Search for the cell housing the specified text and yield its (X, Y) center coordinate. 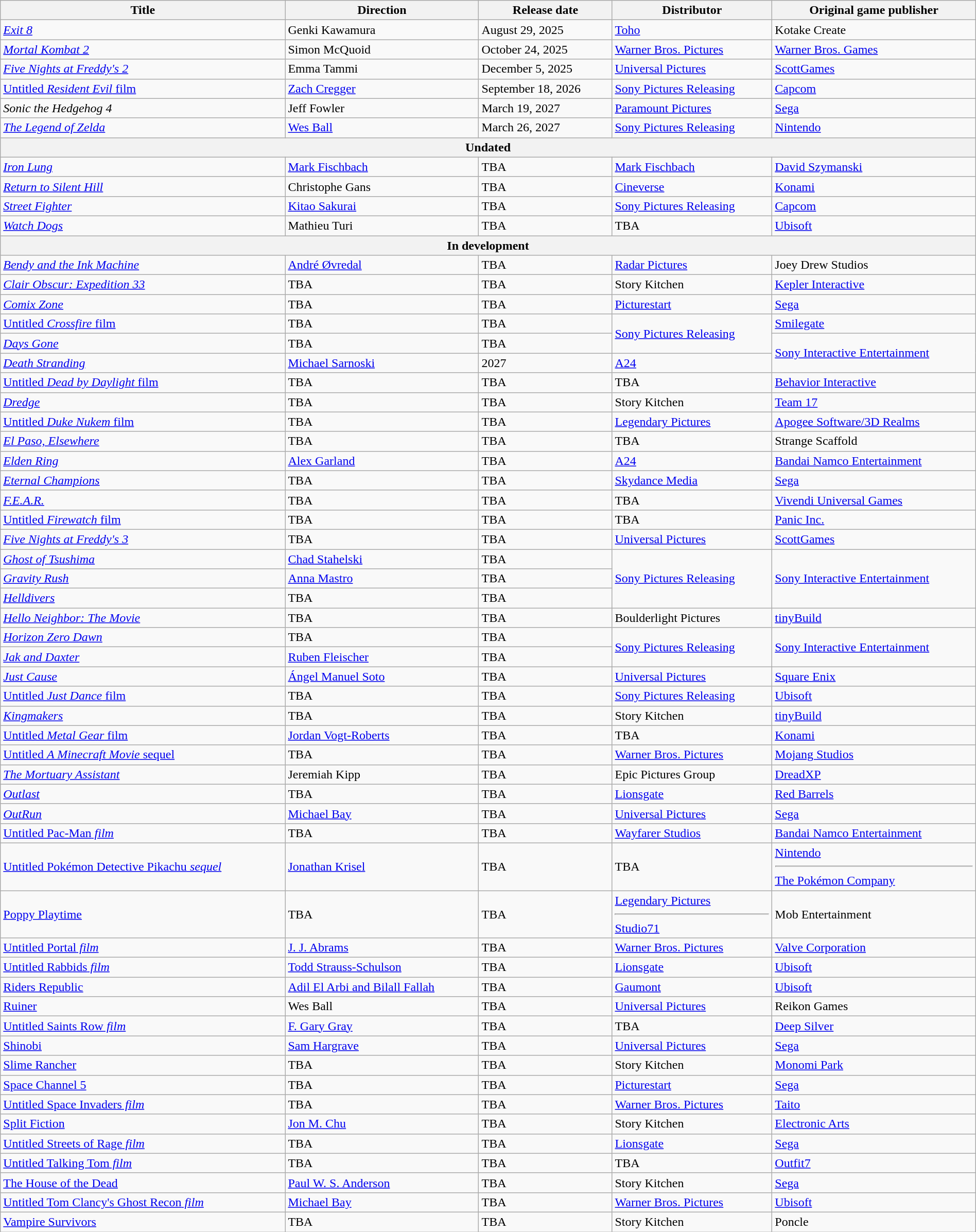
Jeff Fowler (382, 108)
André Øvredal (382, 265)
March 19, 2027 (546, 108)
Untitled Crossfire film (143, 324)
Skydance Media (692, 480)
Valve Corporation (874, 948)
Untitled A Minecraft Movie sequel (143, 755)
August 29, 2025 (546, 30)
Distributor (692, 10)
Title (143, 10)
Space Channel 5 (143, 1085)
Ghost of Tsushima (143, 559)
David Szymanski (874, 167)
Original game publisher (874, 10)
March 26, 2027 (546, 128)
Kingmakers (143, 716)
Panic Inc. (874, 519)
Taito (874, 1104)
Paramount Pictures (692, 108)
Team 17 (874, 402)
Boulderlight Pictures (692, 618)
Warner Bros. Games (874, 49)
Comix Zone (143, 304)
Split Fiction (143, 1124)
Untitled Duke Nukem film (143, 422)
Untitled Metal Gear film (143, 735)
F. Gary Gray (382, 1026)
Poncle (874, 1222)
Untitled Firewatch film (143, 519)
December 5, 2025 (546, 69)
Five Nights at Freddy's 2 (143, 69)
Untitled Rabbids film (143, 967)
Jonathan Krisel (382, 866)
Untitled Portal film (143, 948)
Untitled Resident Evil film (143, 89)
F.E.A.R. (143, 500)
Untitled Talking Tom film (143, 1163)
Deep Silver (874, 1026)
Sonic the Hedgehog 4 (143, 108)
Anna Mastro (382, 579)
Chad Stahelski (382, 559)
Strange Scaffold (874, 441)
Kepler Interactive (874, 285)
Mathieu Turi (382, 225)
Helldivers (143, 598)
Just Cause (143, 676)
Alex Garland (382, 461)
Jordan Vogt-Roberts (382, 735)
Untitled Just Dance film (143, 696)
Eternal Champions (143, 480)
Untitled Space Invaders film (143, 1104)
Nintendo (874, 128)
The Legend of Zelda (143, 128)
Reikon Games (874, 1007)
Bendy and the Ink Machine (143, 265)
Square Enix (874, 676)
Horizon Zero Dawn (143, 637)
NintendoThe Pokémon Company (874, 866)
Kotake Create (874, 30)
Untitled Pac-Man film (143, 833)
Cineverse (692, 186)
Ruben Fleischer (382, 657)
Street Fighter (143, 206)
Untitled Pokémon Detective Pikachu sequel (143, 866)
Zach Cregger (382, 89)
Outfit7 (874, 1163)
Christophe Gans (382, 186)
OutRun (143, 813)
Days Gone (143, 343)
The Mortuary Assistant (143, 774)
Mob Entertainment (874, 914)
Slime Rancher (143, 1065)
Joey Drew Studios (874, 265)
Clair Obscur: Expedition 33 (143, 285)
Toho (692, 30)
Untitled Saints Row film (143, 1026)
Riders Republic (143, 987)
Michael Sarnoski (382, 363)
Smilegate (874, 324)
Behavior Interactive (874, 383)
Gravity Rush (143, 579)
Mortal Kombat 2 (143, 49)
Hello Neighbor: The Movie (143, 618)
Apogee Software/3D Realms (874, 422)
Ruiner (143, 1007)
Five Nights at Freddy's 3 (143, 539)
Watch Dogs (143, 225)
Monomi Park (874, 1065)
Vampire Survivors (143, 1222)
Legendary Pictures (692, 422)
In development (488, 246)
Release date (546, 10)
Kitao Sakurai (382, 206)
Electronic Arts (874, 1124)
Untitled Tom Clancy's Ghost Recon film (143, 1202)
Return to Silent Hill (143, 186)
Jeremiah Kipp (382, 774)
Radar Pictures (692, 265)
Untitled Dead by Daylight film (143, 383)
Shinobi (143, 1046)
Undated (488, 147)
Outlast (143, 794)
Legendary PicturesStudio71 (692, 914)
October 24, 2025 (546, 49)
Death Stranding (143, 363)
Elden Ring (143, 461)
Gaumont (692, 987)
Jak and Daxter (143, 657)
Simon McQuoid (382, 49)
Wayfarer Studios (692, 833)
Sam Hargrave (382, 1046)
Genki Kawamura (382, 30)
Ángel Manuel Soto (382, 676)
Dredge (143, 402)
Todd Strauss-Schulson (382, 967)
The House of the Dead (143, 1183)
Emma Tammi (382, 69)
El Paso, Elsewhere (143, 441)
Direction (382, 10)
2027 (546, 363)
J. J. Abrams (382, 948)
Untitled Streets of Rage film (143, 1143)
Jon M. Chu (382, 1124)
Epic Pictures Group (692, 774)
DreadXP (874, 774)
Paul W. S. Anderson (382, 1183)
Mojang Studios (874, 755)
September 18, 2026 (546, 89)
Red Barrels (874, 794)
Vivendi Universal Games (874, 500)
Poppy Playtime (143, 914)
Iron Lung (143, 167)
Adil El Arbi and Bilall Fallah (382, 987)
Exit 8 (143, 30)
